Return the [X, Y] coordinate for the center point of the cell that contains the specified text.  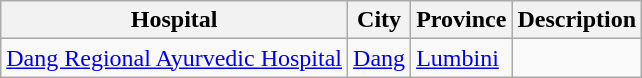
Hospital [174, 20]
Province [462, 20]
Dang Regional Ayurvedic Hospital [174, 58]
Description [577, 20]
Dang [380, 58]
City [380, 20]
Lumbini [462, 58]
